Scan for the cell matching the given text and deliver its (X, Y) coordinate at center. 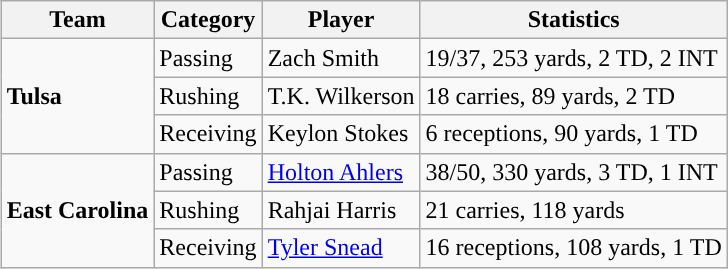
Player (341, 20)
Tyler Snead (341, 248)
Category (208, 20)
Team (78, 20)
19/37, 253 yards, 2 TD, 2 INT (574, 58)
Rahjai Harris (341, 210)
T.K. Wilkerson (341, 96)
Holton Ahlers (341, 172)
21 carries, 118 yards (574, 210)
Keylon Stokes (341, 134)
East Carolina (78, 210)
Tulsa (78, 96)
18 carries, 89 yards, 2 TD (574, 96)
Statistics (574, 20)
6 receptions, 90 yards, 1 TD (574, 134)
Zach Smith (341, 58)
16 receptions, 108 yards, 1 TD (574, 248)
38/50, 330 yards, 3 TD, 1 INT (574, 172)
